From the cell containing the given text, extract its center point as [x, y] coordinate. 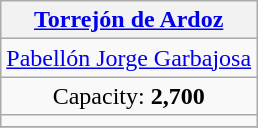
Pabellón Jorge Garbajosa [129, 58]
Capacity: 2,700 [129, 96]
Torrejón de Ardoz [129, 20]
